From the cell containing the given text, extract its center point as [X, Y] coordinate. 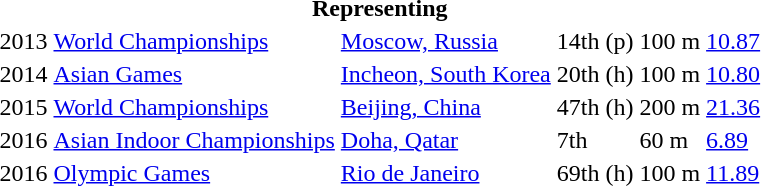
200 m [670, 107]
47th (h) [595, 107]
Asian Games [194, 74]
20th (h) [595, 74]
14th (p) [595, 41]
60 m [670, 140]
Incheon, South Korea [446, 74]
Moscow, Russia [446, 41]
7th [595, 140]
Asian Indoor Championships [194, 140]
Doha, Qatar [446, 140]
Beijing, China [446, 107]
